Determine the (X, Y) coordinate at the center of the cell enclosing the given text.  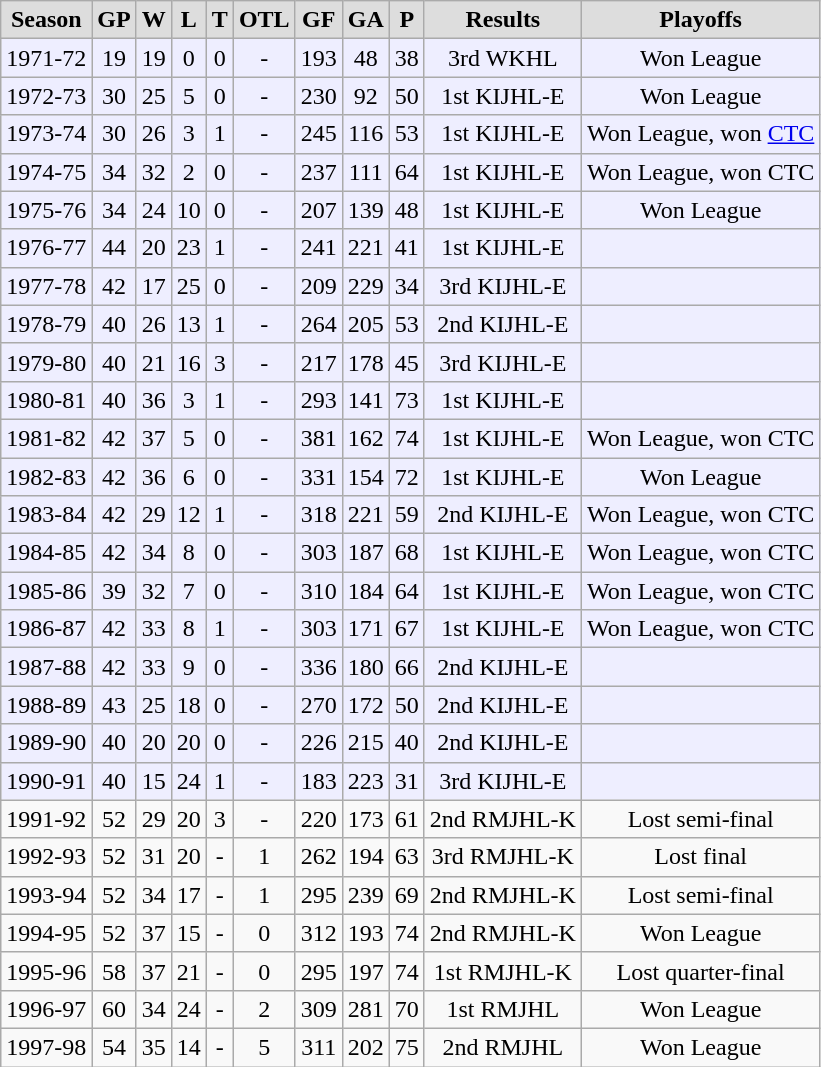
60 (114, 1009)
207 (318, 210)
310 (318, 591)
205 (366, 324)
69 (406, 895)
264 (318, 324)
Playoffs (700, 20)
1983-84 (46, 515)
Lost final (700, 857)
183 (318, 781)
111 (366, 172)
72 (406, 477)
39 (114, 591)
68 (406, 553)
92 (366, 96)
237 (318, 172)
194 (366, 857)
1995-96 (46, 971)
L (188, 20)
154 (366, 477)
1993-94 (46, 895)
1989-90 (46, 743)
1987-88 (46, 667)
OTL (264, 20)
197 (366, 971)
1997-98 (46, 1047)
14 (188, 1047)
45 (406, 362)
223 (366, 781)
1st RMJHL (502, 1009)
70 (406, 1009)
1990-91 (46, 781)
1972-73 (46, 96)
318 (318, 515)
229 (366, 286)
7 (188, 591)
66 (406, 667)
281 (366, 1009)
1984-85 (46, 553)
12 (188, 515)
Lost quarter-final (700, 971)
239 (366, 895)
1988-89 (46, 705)
1994-95 (46, 933)
73 (406, 400)
293 (318, 400)
10 (188, 210)
1985-86 (46, 591)
1982-83 (46, 477)
184 (366, 591)
35 (154, 1047)
162 (366, 438)
230 (318, 96)
1977-78 (46, 286)
58 (114, 971)
172 (366, 705)
336 (318, 667)
3rd WKHL (502, 58)
38 (406, 58)
262 (318, 857)
59 (406, 515)
180 (366, 667)
1973-74 (46, 134)
1981-82 (46, 438)
202 (366, 1047)
381 (318, 438)
1979-80 (46, 362)
270 (318, 705)
1978-79 (46, 324)
13 (188, 324)
1986-87 (46, 629)
GA (366, 20)
1974-75 (46, 172)
1991-92 (46, 819)
173 (366, 819)
1976-77 (46, 248)
171 (366, 629)
GP (114, 20)
16 (188, 362)
139 (366, 210)
178 (366, 362)
217 (318, 362)
6 (188, 477)
241 (318, 248)
9 (188, 667)
116 (366, 134)
2nd RMJHL (502, 1047)
P (406, 20)
1975-76 (46, 210)
61 (406, 819)
Results (502, 20)
331 (318, 477)
T (220, 20)
226 (318, 743)
18 (188, 705)
187 (366, 553)
63 (406, 857)
23 (188, 248)
141 (366, 400)
41 (406, 248)
1996-97 (46, 1009)
GF (318, 20)
1st RMJHL-K (502, 971)
67 (406, 629)
W (154, 20)
215 (366, 743)
54 (114, 1047)
43 (114, 705)
1980-81 (46, 400)
75 (406, 1047)
245 (318, 134)
209 (318, 286)
44 (114, 248)
3rd RMJHL-K (502, 857)
220 (318, 819)
312 (318, 933)
311 (318, 1047)
309 (318, 1009)
1971-72 (46, 58)
1992-93 (46, 857)
Season (46, 20)
